Search for the cell housing the specified text and yield its (X, Y) center coordinate. 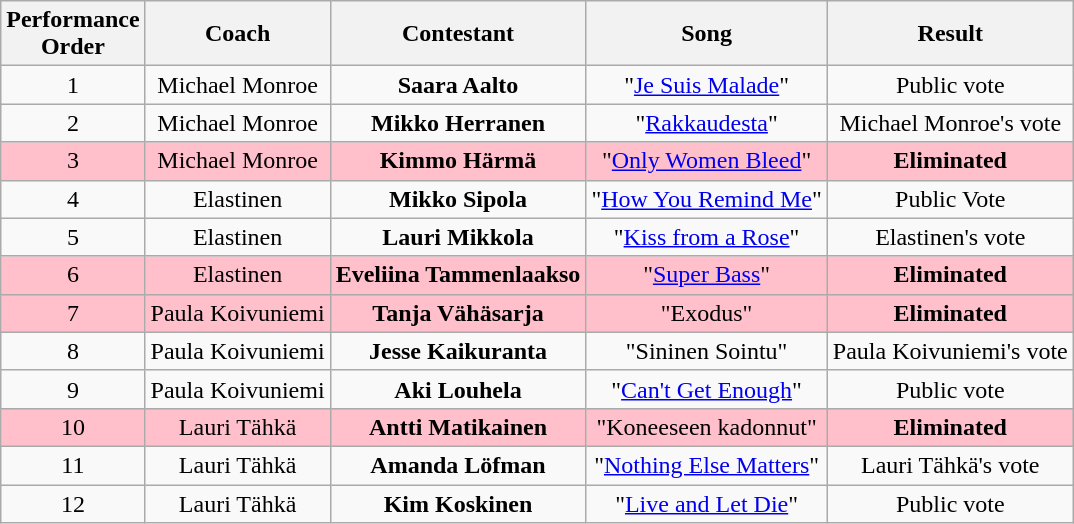
Kimmo Härmä (458, 161)
Contestant (458, 34)
Eveliina Tammenlaakso (458, 275)
2 (73, 123)
Public Vote (950, 199)
Jesse Kaikuranta (458, 351)
Saara Aalto (458, 85)
"Only Women Bleed" (706, 161)
Paula Koivuniemi's vote (950, 351)
"Je Suis Malade" (706, 85)
"Sininen Sointu" (706, 351)
Antti Matikainen (458, 427)
Aki Louhela (458, 389)
Mikko Sipola (458, 199)
"Rakkaudesta" (706, 123)
Michael Monroe's vote (950, 123)
6 (73, 275)
3 (73, 161)
Coach (238, 34)
12 (73, 503)
Result (950, 34)
"Nothing Else Matters" (706, 465)
"Can't Get Enough" (706, 389)
1 (73, 85)
11 (73, 465)
8 (73, 351)
4 (73, 199)
Amanda Löfman (458, 465)
Lauri Mikkola (458, 237)
7 (73, 313)
"Super Bass" (706, 275)
Kim Koskinen (458, 503)
Song (706, 34)
Mikko Herranen (458, 123)
"Kiss from a Rose" (706, 237)
"Koneeseen kadonnut" (706, 427)
Tanja Vähäsarja (458, 313)
"Live and Let Die" (706, 503)
"Exodus" (706, 313)
9 (73, 389)
"How You Remind Me" (706, 199)
Lauri Tähkä's vote (950, 465)
5 (73, 237)
Performance Order (73, 34)
Elastinen's vote (950, 237)
10 (73, 427)
